Provide the [x, y] coordinate of the cell's center where the given text is located.  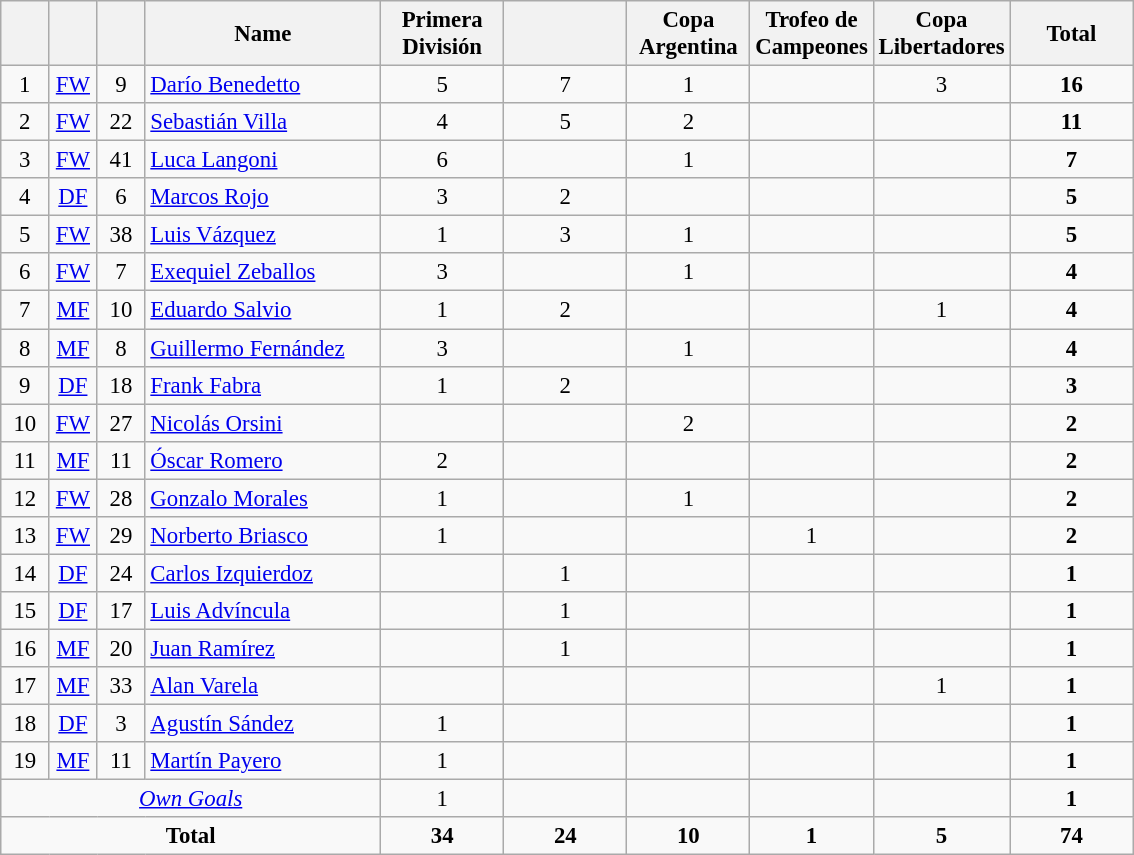
Martín Payero [263, 761]
Sebastián Villa [263, 122]
Luis Advíncula [263, 611]
Guillermo Fernández [263, 348]
Luis Vázquez [263, 235]
13 [25, 536]
Gonzalo Morales [263, 498]
Darío Benedetto [263, 85]
41 [121, 160]
14 [25, 573]
Copa Libertadores [942, 34]
Carlos Izquierdoz [263, 573]
33 [121, 686]
Own Goals [191, 799]
28 [121, 498]
Frank Fabra [263, 385]
Marcos Rojo [263, 197]
34 [442, 836]
19 [25, 761]
Eduardo Salvio [263, 310]
20 [121, 648]
Alan Varela [263, 686]
22 [121, 122]
Norberto Briasco [263, 536]
38 [121, 235]
27 [121, 423]
Trofeo de Campeones [812, 34]
29 [121, 536]
Luca Langoni [263, 160]
12 [25, 498]
Nicolás Orsini [263, 423]
Agustín Sández [263, 724]
74 [1072, 836]
15 [25, 611]
Primera División [442, 34]
Óscar Romero [263, 460]
Name [263, 34]
Exequiel Zeballos [263, 273]
Copa Argentina [688, 34]
Juan Ramírez [263, 648]
